Find where the given text appears and provide that cell's center as [X, Y] coordinate. 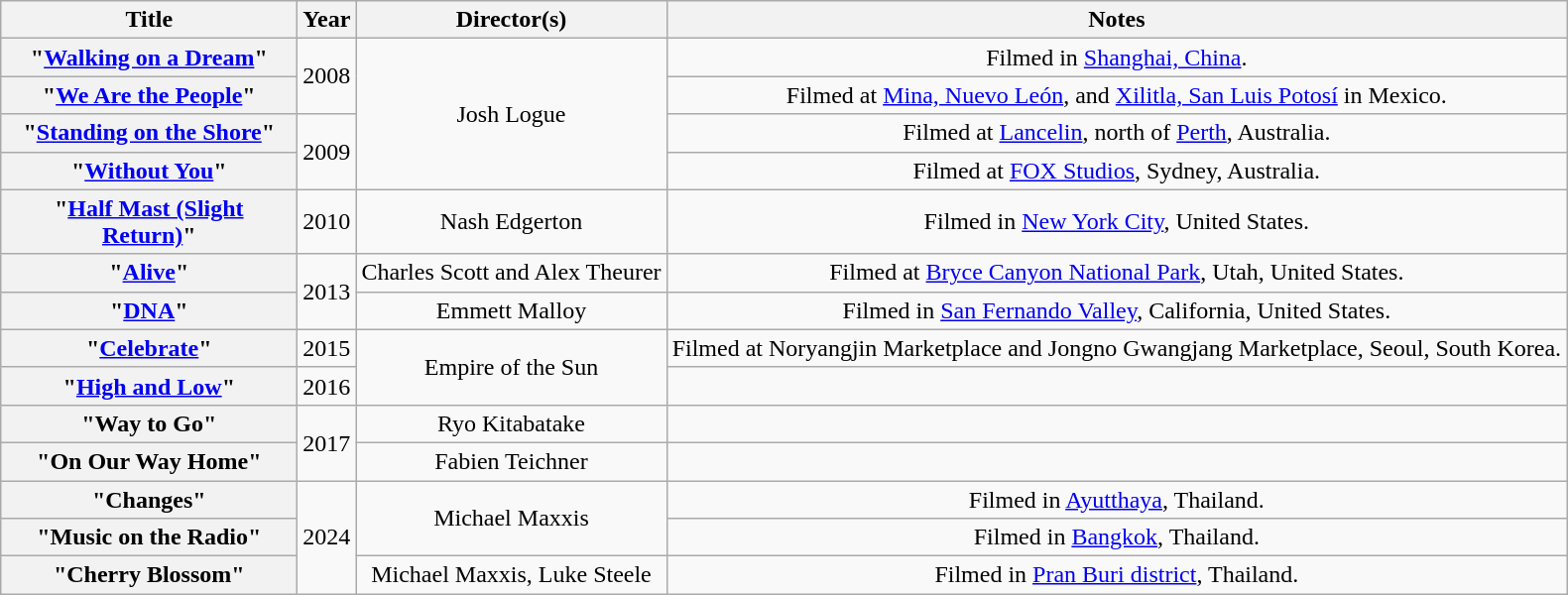
"Without You" [149, 171]
Year [327, 20]
Title [149, 20]
Emmett Malloy [512, 310]
"Celebrate" [149, 348]
"Music on the Radio" [149, 537]
2015 [327, 348]
2008 [327, 76]
"Standing on the Shore" [149, 133]
"Cherry Blossom" [149, 575]
Michael Maxxis [512, 518]
Josh Logue [512, 114]
2016 [327, 386]
"High and Low" [149, 386]
Charles Scott and Alex Theurer [512, 273]
Nash Edgerton [512, 222]
"Half Mast (Slight Return)" [149, 222]
"Walking on a Dream" [149, 58]
Filmed in Bangkok, Thailand. [1117, 537]
Filmed at FOX Studios, Sydney, Australia. [1117, 171]
2017 [327, 442]
Empire of the Sun [512, 367]
Filmed in Ayutthaya, Thailand. [1117, 499]
Filmed in Pran Buri district, Thailand. [1117, 575]
Notes [1117, 20]
Michael Maxxis, Luke Steele [512, 575]
Filmed in New York City, United States. [1117, 222]
2010 [327, 222]
"We Are the People" [149, 95]
Filmed in Shanghai, China. [1117, 58]
"Alive" [149, 273]
Filmed at Mina, Nuevo León, and Xilitla, San Luis Potosí in Mexico. [1117, 95]
"On Our Way Home" [149, 461]
Fabien Teichner [512, 461]
Filmed in San Fernando Valley, California, United States. [1117, 310]
Filmed at Bryce Canyon National Park, Utah, United States. [1117, 273]
Filmed at Noryangjin Marketplace and Jongno Gwangjang Marketplace, Seoul, South Korea. [1117, 348]
Filmed at Lancelin, north of Perth, Australia. [1117, 133]
Ryo Kitabatake [512, 423]
"Way to Go" [149, 423]
"DNA" [149, 310]
2013 [327, 292]
"Changes" [149, 499]
2009 [327, 152]
Director(s) [512, 20]
2024 [327, 536]
